Search for the cell housing the specified text and yield its (x, y) center coordinate. 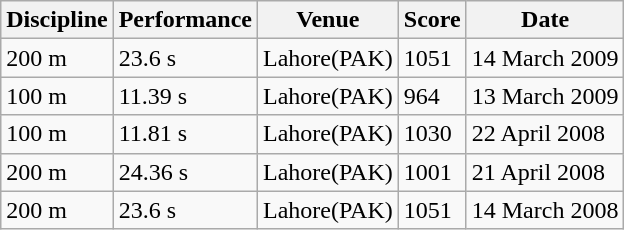
Date (545, 20)
Discipline (57, 20)
1001 (432, 172)
Venue (328, 20)
964 (432, 96)
14 March 2009 (545, 58)
Score (432, 20)
24.36 s (185, 172)
21 April 2008 (545, 172)
22 April 2008 (545, 134)
1030 (432, 134)
14 March 2008 (545, 210)
13 March 2009 (545, 96)
Performance (185, 20)
11.39 s (185, 96)
11.81 s (185, 134)
